Capture the cell that displays the provided text and extract its (X, Y) central coordinate. 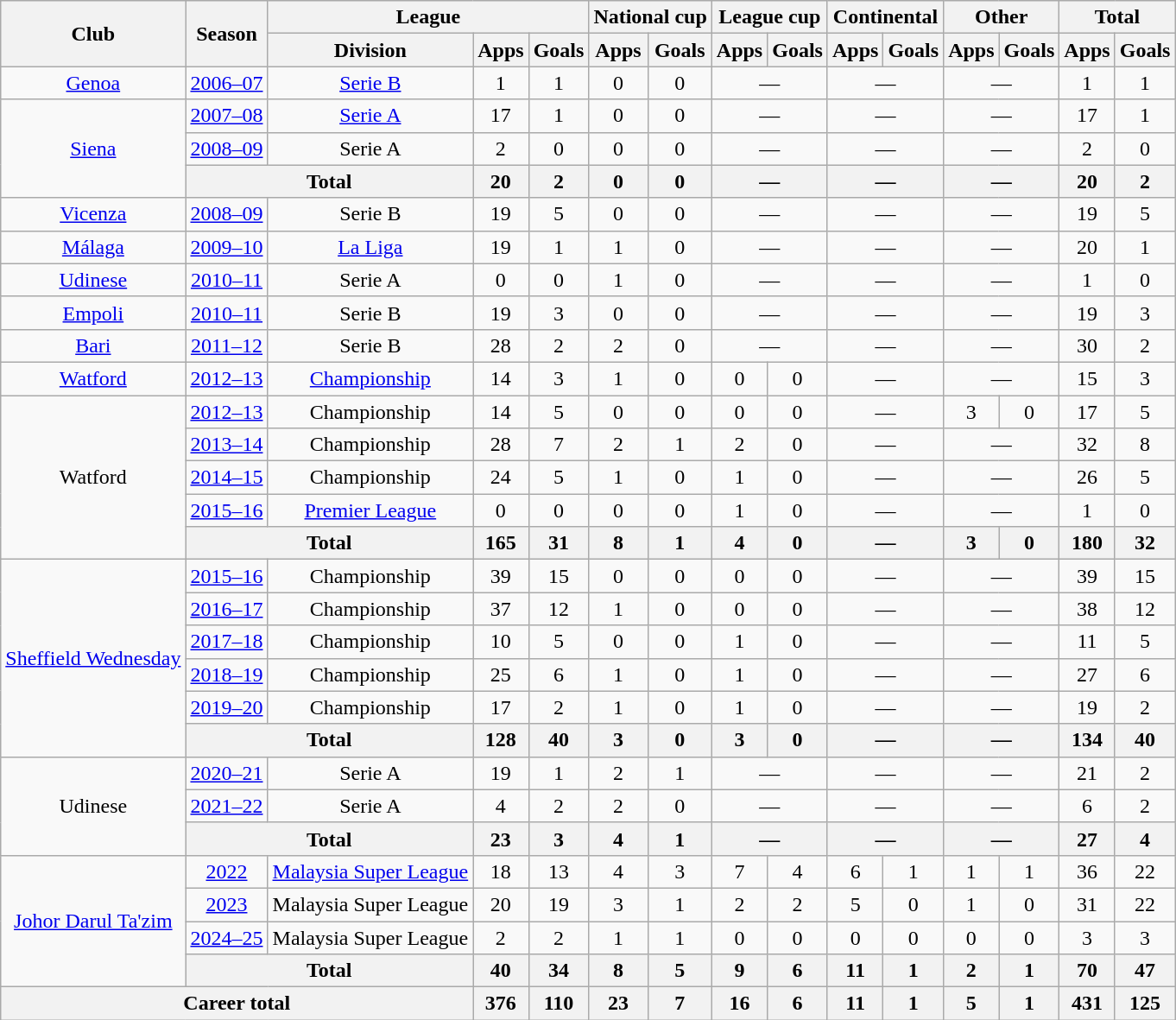
18 (501, 871)
Club (93, 34)
2018–19 (226, 675)
Other (1002, 17)
24 (501, 478)
376 (501, 1004)
134 (1087, 740)
30 (1087, 345)
2006–07 (226, 83)
26 (1087, 478)
Season (226, 34)
Johor Darul Ta'zim (93, 921)
Continental (885, 17)
2019–20 (226, 707)
2024–25 (226, 937)
38 (1087, 609)
2023 (226, 904)
2021–22 (226, 806)
National cup (650, 17)
180 (1087, 543)
47 (1145, 971)
9 (739, 971)
2016–17 (226, 609)
Career total (237, 1004)
13 (559, 871)
Vicenza (93, 214)
2011–12 (226, 345)
37 (501, 609)
Empoli (93, 313)
Bari (93, 345)
165 (501, 543)
16 (739, 1004)
2014–15 (226, 478)
Premier League (370, 510)
Genoa (93, 83)
110 (559, 1004)
2022 (226, 871)
Málaga (93, 247)
League (428, 17)
2020–21 (226, 773)
2007–08 (226, 116)
La Liga (370, 247)
21 (1087, 773)
League cup (769, 17)
2013–14 (226, 445)
70 (1087, 971)
Sheffield Wednesday (93, 658)
2017–18 (226, 642)
2009–10 (226, 247)
125 (1145, 1004)
Siena (93, 149)
Division (370, 50)
25 (501, 675)
34 (559, 971)
431 (1087, 1004)
128 (501, 740)
36 (1087, 871)
10 (501, 642)
